Extract the (X, Y) coordinate from the center of the cell holding the provided text.  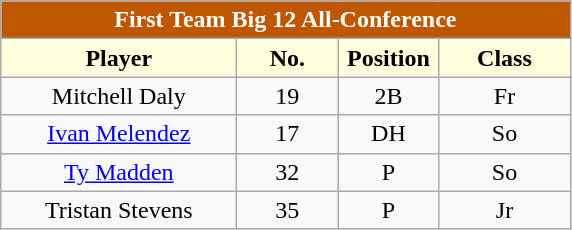
Tristan Stevens (119, 210)
Fr (504, 96)
DH (388, 134)
First Team Big 12 All-Conference (286, 20)
Player (119, 58)
Jr (504, 210)
Mitchell Daly (119, 96)
19 (288, 96)
Position (388, 58)
2B (388, 96)
Class (504, 58)
32 (288, 172)
17 (288, 134)
Ty Madden (119, 172)
Ivan Melendez (119, 134)
No. (288, 58)
35 (288, 210)
